Provide the (x, y) coordinate of the cell's center where the given text is located.  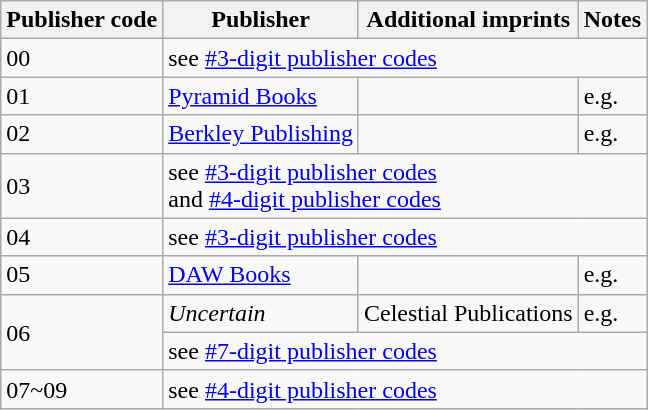
Additional imprints (468, 20)
Pyramid Books (261, 96)
Uncertain (261, 313)
06 (82, 332)
Notes (612, 20)
Berkley Publishing (261, 134)
Celestial Publications (468, 313)
04 (82, 237)
00 (82, 58)
05 (82, 275)
Publisher (261, 20)
Publisher code (82, 20)
07~09 (82, 389)
02 (82, 134)
see #4-digit publisher codes (405, 389)
03 (82, 186)
see #3-digit publisher codes and #4-digit publisher codes (405, 186)
see #7-digit publisher codes (405, 351)
DAW Books (261, 275)
01 (82, 96)
